Find where the given text appears and provide that cell's center as [X, Y] coordinate. 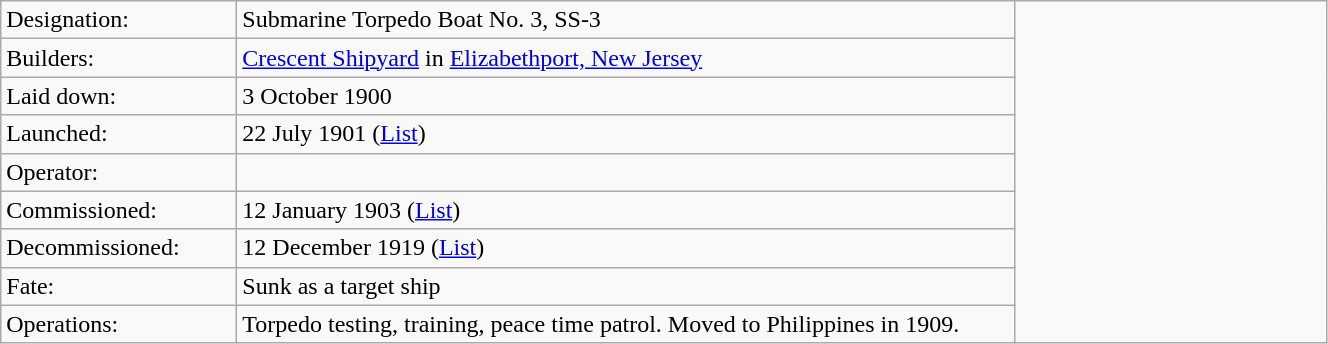
Torpedo testing, training, peace time patrol. Moved to Philippines in 1909. [626, 324]
Launched: [119, 134]
22 July 1901 (List) [626, 134]
3 October 1900 [626, 96]
12 January 1903 (List) [626, 210]
Laid down: [119, 96]
Designation: [119, 20]
Fate: [119, 286]
Sunk as a target ship [626, 286]
12 December 1919 (List) [626, 248]
Commissioned: [119, 210]
Operator: [119, 172]
Operations: [119, 324]
Submarine Torpedo Boat No. 3, SS-3 [626, 20]
Decommissioned: [119, 248]
Crescent Shipyard in Elizabethport, New Jersey [626, 58]
Builders: [119, 58]
